From the cell containing the given text, extract its center point as (x, y) coordinate. 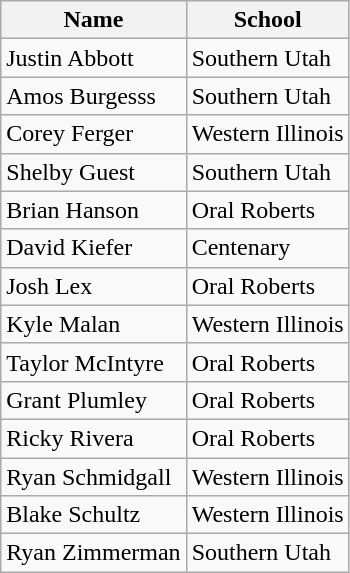
Ricky Rivera (94, 438)
Blake Schultz (94, 515)
School (268, 20)
Corey Ferger (94, 134)
Brian Hanson (94, 210)
Name (94, 20)
Taylor McIntyre (94, 362)
David Kiefer (94, 248)
Justin Abbott (94, 58)
Centenary (268, 248)
Kyle Malan (94, 324)
Amos Burgesss (94, 96)
Josh Lex (94, 286)
Ryan Zimmerman (94, 553)
Ryan Schmidgall (94, 477)
Grant Plumley (94, 400)
Shelby Guest (94, 172)
